Return the [X, Y] coordinate for the center point of the cell that contains the specified text.  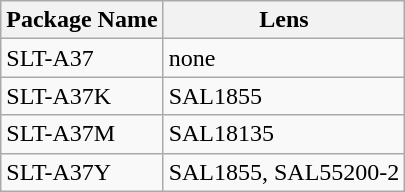
SLT-A37Y [82, 172]
Package Name [82, 20]
SLT-A37K [82, 96]
SLT-A37M [82, 134]
none [284, 58]
SAL1855 [284, 96]
SAL1855, SAL55200-2 [284, 172]
SAL18135 [284, 134]
Lens [284, 20]
SLT-A37 [82, 58]
